Pinpoint the cell where the given text exists, returning its (X, Y) midpoint coordinate. 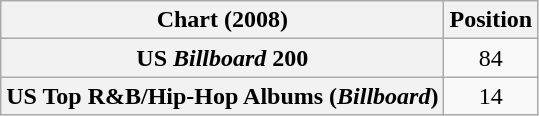
84 (491, 58)
Chart (2008) (222, 20)
Position (491, 20)
US Top R&B/Hip-Hop Albums (Billboard) (222, 96)
14 (491, 96)
US Billboard 200 (222, 58)
